Return (x, y) of the center of cell containing provided text 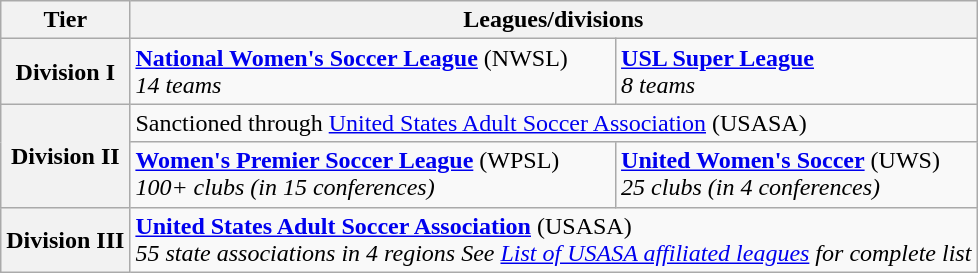
Division II (66, 156)
Tier (66, 20)
National Women's Soccer League (NWSL)14 teams (373, 72)
Division III (66, 240)
United Women's Soccer (UWS)25 clubs (in 4 conferences) (796, 174)
Women's Premier Soccer League (WPSL)100+ clubs (in 15 conferences) (373, 174)
USL Super League8 teams (796, 72)
Division I (66, 72)
United States Adult Soccer Association (USASA)55 state associations in 4 regions See List of USASA affiliated leagues for complete list (554, 240)
Sanctioned through United States Adult Soccer Association (USASA) (554, 123)
Leagues/divisions (554, 20)
